Return [X, Y] of the center of cell containing provided text 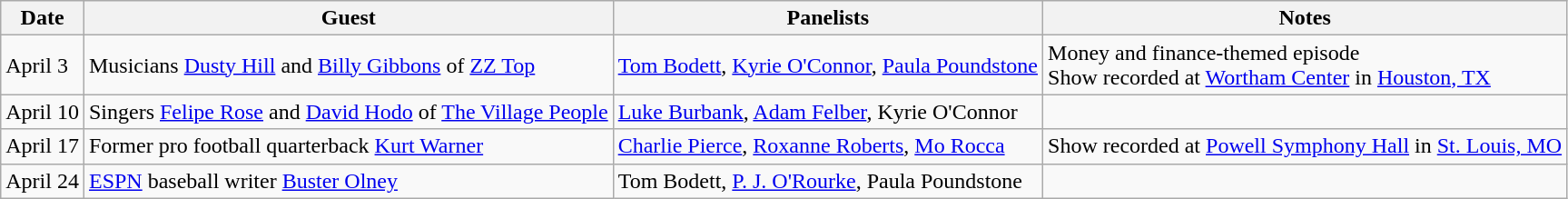
Money and finance-themed episodeShow recorded at Wortham Center in Houston, TX [1306, 65]
Former pro football quarterback Kurt Warner [349, 146]
Panelists [828, 18]
April 3 [43, 65]
April 24 [43, 181]
April 10 [43, 112]
Musicians Dusty Hill and Billy Gibbons of ZZ Top [349, 65]
Notes [1306, 18]
Show recorded at Powell Symphony Hall in St. Louis, MO [1306, 146]
Luke Burbank, Adam Felber, Kyrie O'Connor [828, 112]
Guest [349, 18]
ESPN baseball writer Buster Olney [349, 181]
Tom Bodett, Kyrie O'Connor, Paula Poundstone [828, 65]
April 17 [43, 146]
Charlie Pierce, Roxanne Roberts, Mo Rocca [828, 146]
Tom Bodett, P. J. O'Rourke, Paula Poundstone [828, 181]
Singers Felipe Rose and David Hodo of The Village People [349, 112]
Date [43, 18]
